Identify which cell holds the provided text, then report its (X, Y) central coordinate. 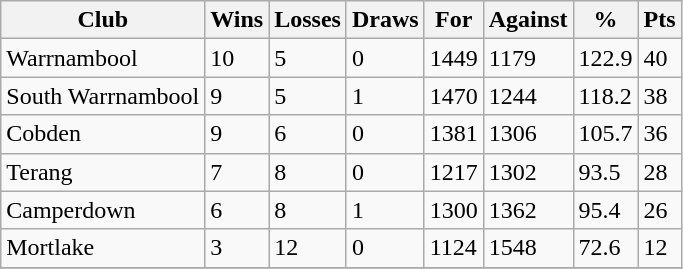
For (454, 20)
1217 (454, 172)
1124 (454, 248)
1381 (454, 134)
93.5 (606, 172)
7 (237, 172)
26 (660, 210)
1306 (528, 134)
118.2 (606, 96)
Pts (660, 20)
Club (103, 20)
% (606, 20)
Cobden (103, 134)
Mortlake (103, 248)
28 (660, 172)
1548 (528, 248)
10 (237, 58)
1470 (454, 96)
Against (528, 20)
Warrnambool (103, 58)
South Warrnambool (103, 96)
122.9 (606, 58)
1300 (454, 210)
72.6 (606, 248)
3 (237, 248)
1244 (528, 96)
40 (660, 58)
1449 (454, 58)
Terang (103, 172)
36 (660, 134)
38 (660, 96)
1179 (528, 58)
Losses (308, 20)
105.7 (606, 134)
95.4 (606, 210)
Camperdown (103, 210)
1362 (528, 210)
Wins (237, 20)
Draws (385, 20)
1302 (528, 172)
